Output the [X, Y] coordinate of the center of the cell containing the given text.  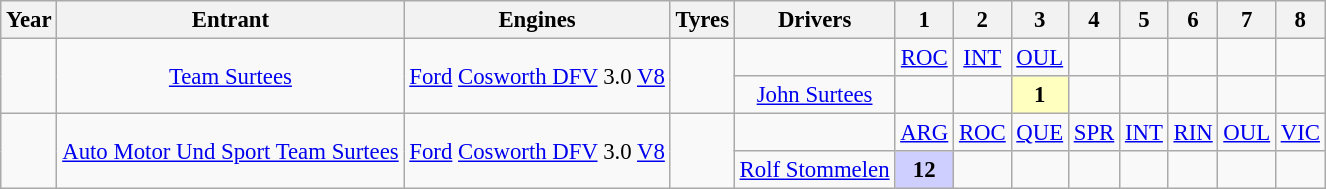
SPR [1094, 133]
VIC [1300, 133]
Entrant [230, 20]
QUE [1040, 133]
8 [1300, 20]
Team Surtees [230, 76]
ARG [924, 133]
6 [1193, 20]
Year [29, 20]
3 [1040, 20]
Auto Motor Und Sport Team Surtees [230, 152]
RIN [1193, 133]
Engines [537, 20]
2 [982, 20]
4 [1094, 20]
5 [1144, 20]
Tyres [702, 20]
John Surtees [814, 95]
12 [924, 170]
Drivers [814, 20]
Rolf Stommelen [814, 170]
7 [1246, 20]
